Determine the (x, y) coordinate at the center of the cell enclosing the given text.  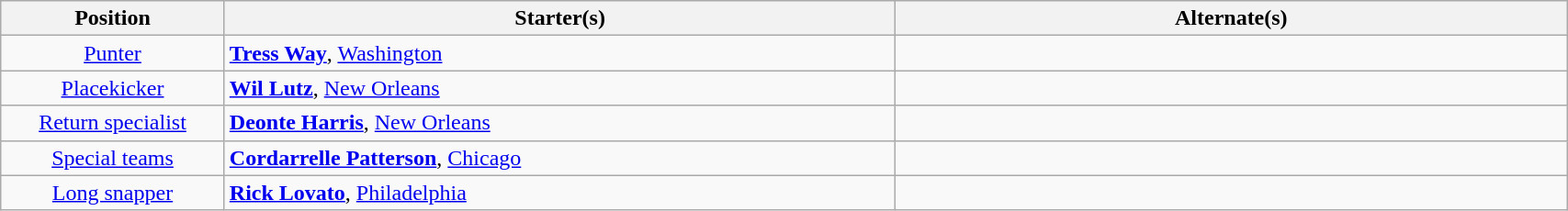
Deonte Harris, New Orleans (560, 123)
Long snapper (113, 193)
Rick Lovato, Philadelphia (560, 193)
Wil Lutz, New Orleans (560, 88)
Tress Way, Washington (560, 53)
Punter (113, 53)
Position (113, 18)
Starter(s) (560, 18)
Placekicker (113, 88)
Return specialist (113, 123)
Special teams (113, 158)
Cordarrelle Patterson, Chicago (560, 158)
Alternate(s) (1231, 18)
